Extract the (x, y) coordinate from the center of the cell holding the provided text.  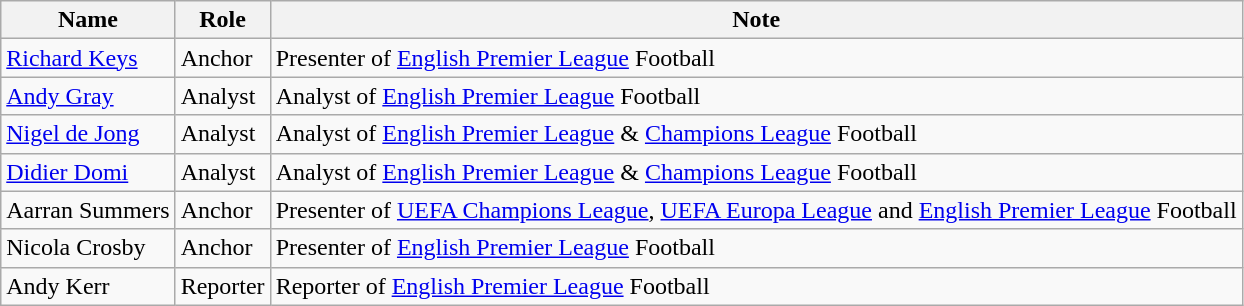
Reporter (222, 286)
Analyst of English Premier League Football (756, 96)
Didier Domi (88, 172)
Andy Gray (88, 96)
Andy Kerr (88, 286)
Richard Keys (88, 58)
Reporter of English Premier League Football (756, 286)
Note (756, 20)
Presenter of UEFA Champions League, UEFA Europa League and English Premier League Football (756, 210)
Role (222, 20)
Aarran Summers (88, 210)
Nigel de Jong (88, 134)
Name (88, 20)
Nicola Crosby (88, 248)
